Detect which cell encompasses the target text, then output its (x, y) center coordinate. 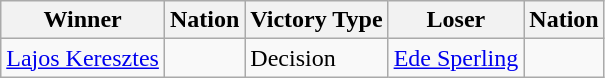
Victory Type (316, 20)
Decision (316, 58)
Ede Sperling (456, 58)
Loser (456, 20)
Lajos Keresztes (83, 58)
Winner (83, 20)
